Detect which cell encompasses the target text, then output its [X, Y] center coordinate. 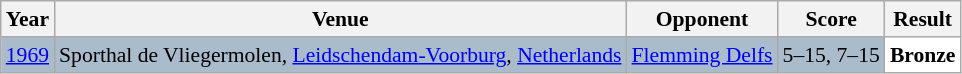
Result [923, 19]
Venue [340, 19]
Year [28, 19]
Opponent [702, 19]
1969 [28, 55]
5–15, 7–15 [832, 55]
Score [832, 19]
Sporthal de Vliegermolen, Leidschendam-Voorburg, Netherlands [340, 55]
Flemming Delfs [702, 55]
Bronze [923, 55]
